Determine the (x, y) coordinate at the center of the cell enclosing the given text.  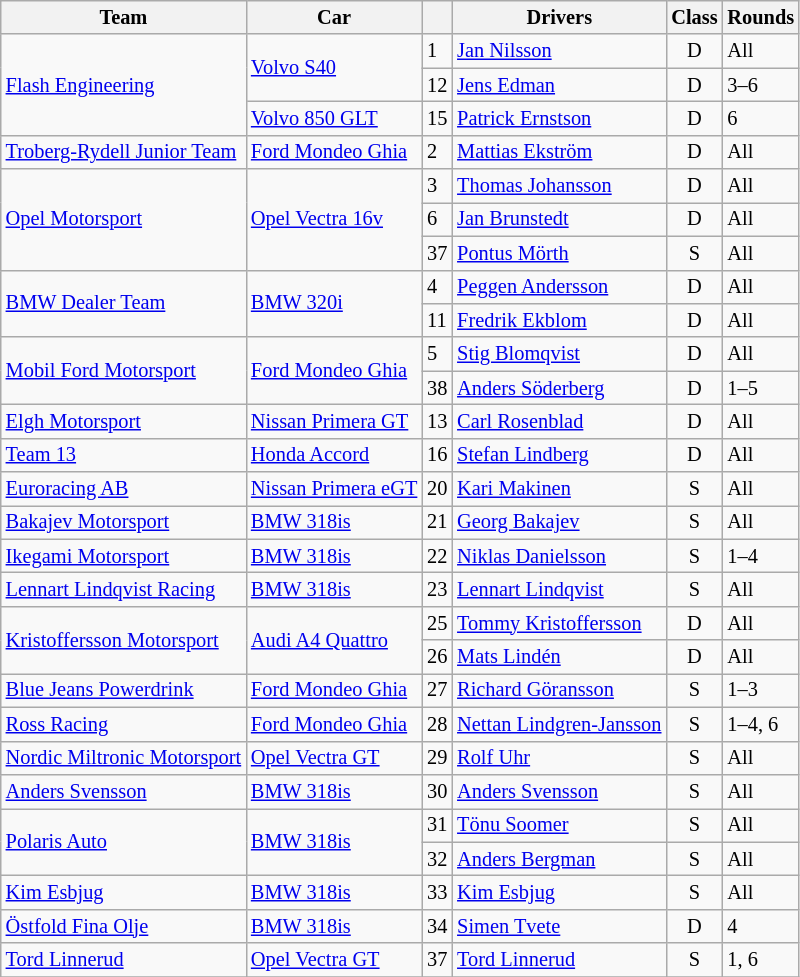
1–4 (760, 556)
1–3 (760, 690)
15 (437, 118)
Opel Motorsport (124, 220)
20 (437, 489)
22 (437, 556)
Anders Söderberg (559, 388)
2 (437, 152)
Tommy Kristoffersson (559, 623)
27 (437, 690)
Kristoffersson Motorsport (124, 640)
Thomas Johansson (559, 186)
12 (437, 85)
33 (437, 892)
Richard Göransson (559, 690)
1, 6 (760, 960)
1–5 (760, 388)
Carl Rosenblad (559, 421)
5 (437, 354)
Kari Makinen (559, 489)
23 (437, 589)
29 (437, 758)
16 (437, 455)
1 (437, 51)
Polaris Auto (124, 842)
Jan Brunstedt (559, 219)
32 (437, 859)
Rolf Uhr (559, 758)
3 (437, 186)
34 (437, 926)
Car (334, 17)
Fredrik Ekblom (559, 320)
Nissan Primera eGT (334, 489)
BMW Dealer Team (124, 304)
Ikegami Motorsport (124, 556)
Tönu Soomer (559, 825)
Ross Racing (124, 724)
Simen Tvete (559, 926)
Blue Jeans Powerdrink (124, 690)
Rounds (760, 17)
Troberg-Rydell Junior Team (124, 152)
BMW 320i (334, 304)
Mattias Ekström (559, 152)
Honda Accord (334, 455)
Drivers (559, 17)
1–4, 6 (760, 724)
Stefan Lindberg (559, 455)
31 (437, 825)
Audi A4 Quattro (334, 640)
Patrick Ernstson (559, 118)
13 (437, 421)
Euroracing AB (124, 489)
Elgh Motorsport (124, 421)
38 (437, 388)
21 (437, 522)
Volvo S40 (334, 68)
26 (437, 657)
Mats Lindén (559, 657)
Volvo 850 GLT (334, 118)
Class (694, 17)
Nissan Primera GT (334, 421)
25 (437, 623)
3–6 (760, 85)
Nordic Miltronic Motorsport (124, 758)
Östfold Fina Olje (124, 926)
Niklas Danielsson (559, 556)
Team 13 (124, 455)
Jens Edman (559, 85)
Peggen Andersson (559, 287)
28 (437, 724)
Mobil Ford Motorsport (124, 370)
30 (437, 791)
Team (124, 17)
Opel Vectra 16v (334, 220)
Nettan Lindgren-Jansson (559, 724)
Georg Bakajev (559, 522)
11 (437, 320)
Jan Nilsson (559, 51)
Bakajev Motorsport (124, 522)
Stig Blomqvist (559, 354)
Lennart Lindqvist (559, 589)
Lennart Lindqvist Racing (124, 589)
Anders Bergman (559, 859)
Flash Engineering (124, 84)
Pontus Mörth (559, 253)
